From the cell containing the given text, extract its center point as (x, y) coordinate. 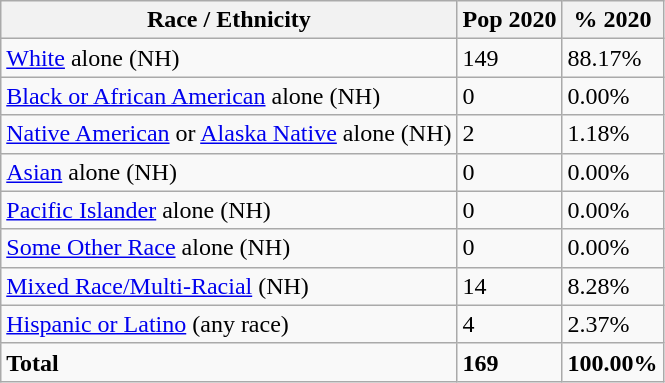
Total (229, 362)
Race / Ethnicity (229, 20)
Hispanic or Latino (any race) (229, 324)
Native American or Alaska Native alone (NH) (229, 134)
169 (510, 362)
88.17% (612, 58)
Asian alone (NH) (229, 172)
8.28% (612, 286)
Pacific Islander alone (NH) (229, 210)
1.18% (612, 134)
4 (510, 324)
Black or African American alone (NH) (229, 96)
2 (510, 134)
2.37% (612, 324)
Pop 2020 (510, 20)
% 2020 (612, 20)
Some Other Race alone (NH) (229, 248)
100.00% (612, 362)
White alone (NH) (229, 58)
149 (510, 58)
14 (510, 286)
Mixed Race/Multi-Racial (NH) (229, 286)
